Search for the cell housing the specified text and yield its (X, Y) center coordinate. 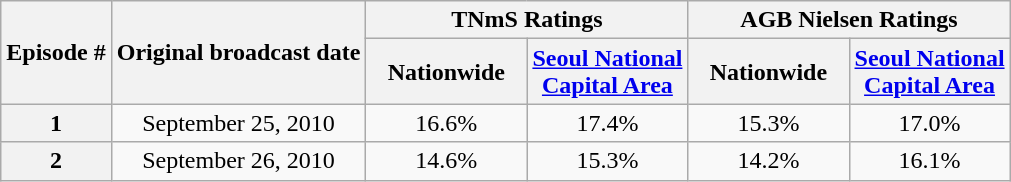
16.6% (446, 123)
September 25, 2010 (238, 123)
AGB Nielsen Ratings (849, 20)
TNmS Ratings (527, 20)
17.0% (930, 123)
16.1% (930, 161)
17.4% (608, 123)
2 (56, 161)
Episode # (56, 52)
14.2% (768, 161)
14.6% (446, 161)
1 (56, 123)
September 26, 2010 (238, 161)
Original broadcast date (238, 52)
